For the text-containing cell, return its midpoint in (X, Y) coordinate format. 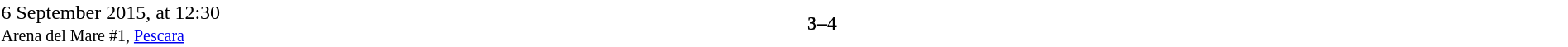
3–4 (822, 23)
6 September 2015, at 12:30 Arena del Mare #1, Pescara (180, 23)
